Scan for the cell matching the given text and deliver its (X, Y) coordinate at center. 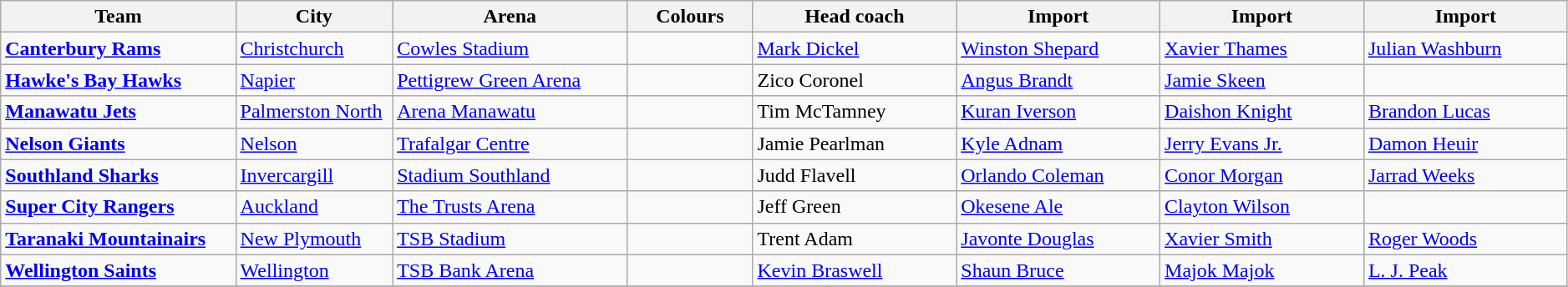
Wellington (314, 270)
Kuran Iverson (1058, 112)
Christchurch (314, 48)
Okesene Ale (1058, 207)
Majok Majok (1262, 270)
Kyle Adnam (1058, 143)
Hawke's Bay Hawks (119, 80)
Head coach (855, 17)
Shaun Bruce (1058, 270)
TSB Stadium (510, 239)
Roger Woods (1465, 239)
Xavier Thames (1262, 48)
Mark Dickel (855, 48)
New Plymouth (314, 239)
Invercargill (314, 175)
Damon Heuir (1465, 143)
Julian Washburn (1465, 48)
Wellington Saints (119, 270)
The Trusts Arena (510, 207)
Javonte Douglas (1058, 239)
Jamie Pearlman (855, 143)
Pettigrew Green Arena (510, 80)
Daishon Knight (1262, 112)
Jarrad Weeks (1465, 175)
Tim McTamney (855, 112)
Zico Coronel (855, 80)
Jerry Evans Jr. (1262, 143)
Xavier Smith (1262, 239)
Clayton Wilson (1262, 207)
Conor Morgan (1262, 175)
Napier (314, 80)
Taranaki Mountainairs (119, 239)
Trent Adam (855, 239)
Colours (690, 17)
Angus Brandt (1058, 80)
Manawatu Jets (119, 112)
Brandon Lucas (1465, 112)
Southland Sharks (119, 175)
Jamie Skeen (1262, 80)
Orlando Coleman (1058, 175)
Auckland (314, 207)
City (314, 17)
TSB Bank Arena (510, 270)
Cowles Stadium (510, 48)
Super City Rangers (119, 207)
Canterbury Rams (119, 48)
Judd Flavell (855, 175)
Arena (510, 17)
Nelson (314, 143)
Arena Manawatu (510, 112)
Stadium Southland (510, 175)
Jeff Green (855, 207)
Winston Shepard (1058, 48)
Trafalgar Centre (510, 143)
L. J. Peak (1465, 270)
Nelson Giants (119, 143)
Kevin Braswell (855, 270)
Team (119, 17)
Palmerston North (314, 112)
